Capture the cell that displays the provided text and extract its (x, y) central coordinate. 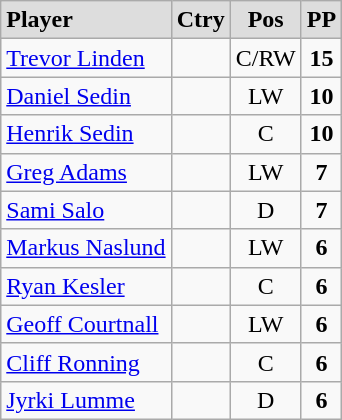
Player (86, 20)
Daniel Sedin (86, 96)
Ctry (200, 20)
PP (321, 20)
C/RW (266, 58)
15 (321, 58)
Pos (266, 20)
Greg Adams (86, 172)
Trevor Linden (86, 58)
Markus Naslund (86, 248)
Henrik Sedin (86, 134)
Jyrki Lumme (86, 400)
Cliff Ronning (86, 362)
Geoff Courtnall (86, 324)
Sami Salo (86, 210)
Ryan Kesler (86, 286)
